Output the (x, y) coordinate of the center of the cell containing the given text.  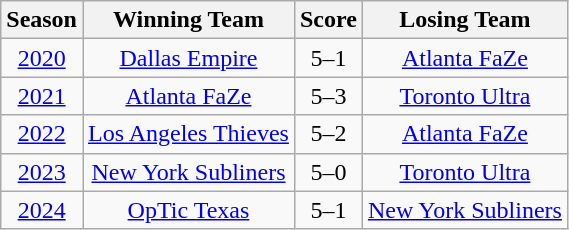
Losing Team (464, 20)
5–2 (328, 134)
2021 (42, 96)
Score (328, 20)
Los Angeles Thieves (188, 134)
OpTic Texas (188, 210)
5–3 (328, 96)
2023 (42, 172)
2022 (42, 134)
2024 (42, 210)
Season (42, 20)
Dallas Empire (188, 58)
2020 (42, 58)
Winning Team (188, 20)
5–0 (328, 172)
